Identify which cell holds the provided text, then report its [x, y] central coordinate. 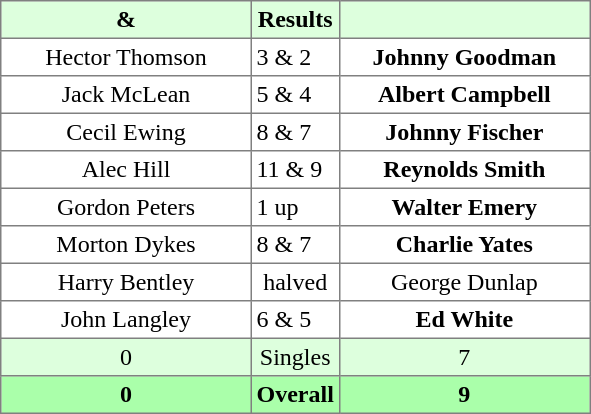
Overall [295, 395]
6 & 5 [295, 320]
Reynolds Smith [464, 170]
Morton Dykes [126, 245]
Hector Thomson [126, 57]
halved [295, 282]
Results [295, 20]
5 & 4 [295, 95]
Walter Emery [464, 207]
Singles [295, 357]
George Dunlap [464, 282]
7 [464, 357]
Cecil Ewing [126, 132]
1 up [295, 207]
Johnny Goodman [464, 57]
Albert Campbell [464, 95]
Harry Bentley [126, 282]
11 & 9 [295, 170]
3 & 2 [295, 57]
9 [464, 395]
Gordon Peters [126, 207]
Alec Hill [126, 170]
Charlie Yates [464, 245]
Ed White [464, 320]
Johnny Fischer [464, 132]
Jack McLean [126, 95]
& [126, 20]
John Langley [126, 320]
